From the cell containing the given text, extract its center point as [X, Y] coordinate. 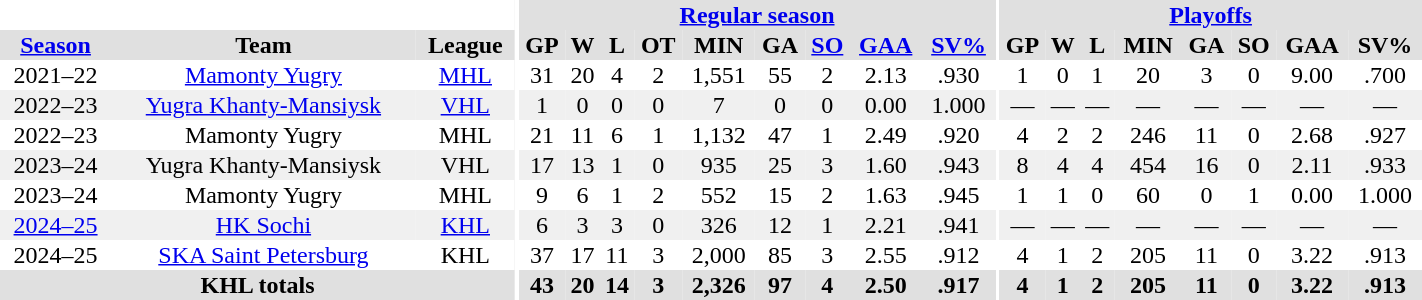
9.00 [1312, 75]
9 [542, 195]
13 [582, 165]
2.49 [886, 135]
.943 [959, 165]
12 [780, 225]
14 [617, 285]
OT [658, 45]
15 [780, 195]
.700 [1385, 75]
326 [718, 225]
.933 [1385, 165]
.917 [959, 285]
.912 [959, 255]
21 [542, 135]
8 [1022, 165]
16 [1206, 165]
SKA Saint Petersburg [264, 255]
.941 [959, 225]
Season [56, 45]
1,551 [718, 75]
1,132 [718, 135]
454 [1148, 165]
2.13 [886, 75]
31 [542, 75]
1.60 [886, 165]
552 [718, 195]
43 [542, 285]
2.21 [886, 225]
246 [1148, 135]
25 [780, 165]
2.11 [1312, 165]
37 [542, 255]
Team [264, 45]
7 [718, 105]
.927 [1385, 135]
60 [1148, 195]
League [466, 45]
1.63 [886, 195]
2.55 [886, 255]
97 [780, 285]
.945 [959, 195]
2,000 [718, 255]
Regular season [758, 15]
KHL totals [258, 285]
2021–22 [56, 75]
47 [780, 135]
2.68 [1312, 135]
2,326 [718, 285]
HK Sochi [264, 225]
.920 [959, 135]
Playoffs [1210, 15]
.930 [959, 75]
2.50 [886, 285]
55 [780, 75]
935 [718, 165]
85 [780, 255]
